Capture the cell that displays the provided text and extract its (x, y) central coordinate. 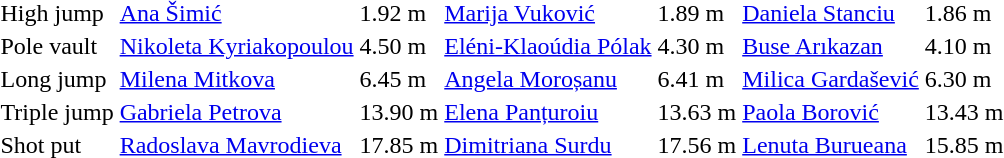
13.63 m (697, 112)
Milica Gardašević (831, 79)
4.30 m (697, 46)
Gabriela Petrova (236, 112)
Milena Mitkova (236, 79)
Elena Panțuroiu (548, 112)
Nikoleta Kyriakopoulou (236, 46)
4.50 m (399, 46)
Paola Borović (831, 112)
6.41 m (697, 79)
Angela Moroșanu (548, 79)
13.90 m (399, 112)
6.45 m (399, 79)
Buse Arıkazan (831, 46)
Eléni-Klaoúdia Pólak (548, 46)
